Provide the (X, Y) coordinate of the cell's center where the given text is located.  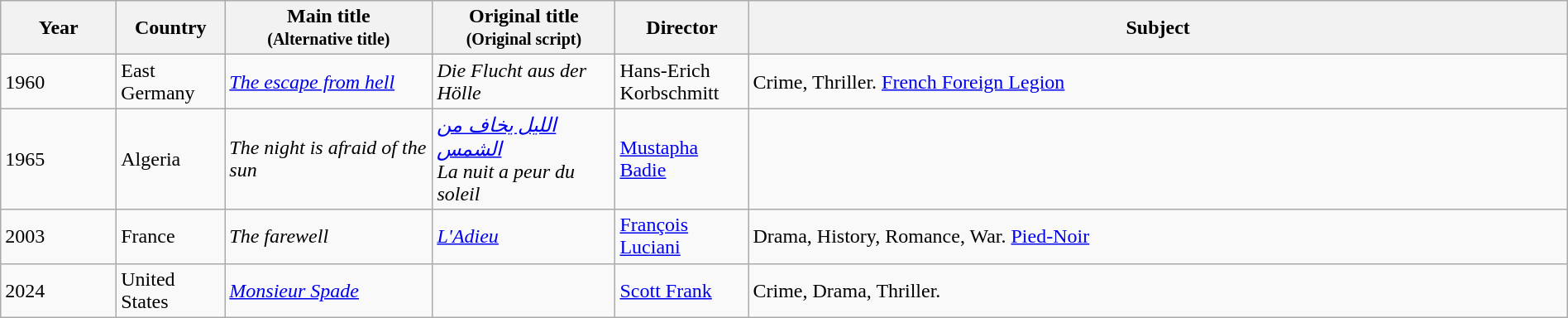
Main title(Alternative title) (329, 28)
2003 (59, 237)
Drama, History, Romance, War. Pied-Noir (1158, 237)
Algeria (170, 159)
Director (681, 28)
The farewell (329, 237)
1965 (59, 159)
Subject (1158, 28)
Year (59, 28)
Mustapha Badie (681, 159)
The night is afraid of the sun (329, 159)
Country (170, 28)
L'Adieu (524, 237)
Hans-Erich Korbschmitt (681, 81)
François Luciani (681, 237)
2024 (59, 290)
Original title(Original script) (524, 28)
Scott Frank (681, 290)
1960 (59, 81)
France (170, 237)
Crime, Drama, Thriller. (1158, 290)
Monsieur Spade (329, 290)
United States (170, 290)
Crime, Thriller. French Foreign Legion (1158, 81)
الليل يخاف من الشمسLa nuit a peur du soleil (524, 159)
East Germany (170, 81)
The escape from hell (329, 81)
Die Flucht aus der Hölle (524, 81)
